Capture the cell that displays the provided text and extract its [X, Y] central coordinate. 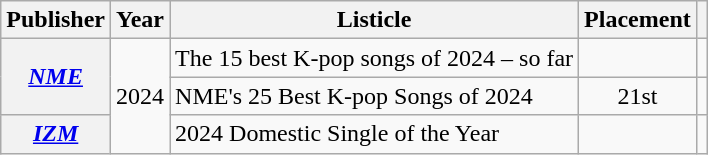
2024 [140, 96]
Placement [638, 20]
Listicle [374, 20]
21st [638, 96]
NME [56, 77]
Publisher [56, 20]
2024 Domestic Single of the Year [374, 134]
The 15 best K-pop songs of 2024 – so far [374, 58]
IZM [56, 134]
NME's 25 Best K-pop Songs of 2024 [374, 96]
Year [140, 20]
